Locate the cell with the specified text and output its (X, Y) center coordinate. 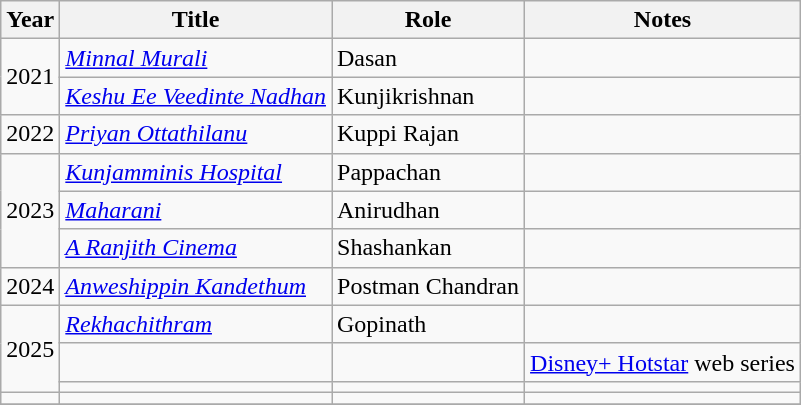
Title (196, 20)
A Ranjith Cinema (196, 248)
Kunjamminis Hospital (196, 172)
2025 (30, 348)
Role (428, 20)
Rekhachithram (196, 324)
Shashankan (428, 248)
Notes (663, 20)
Keshu Ee Veedinte Nadhan (196, 96)
Pappachan (428, 172)
Anweshippin Kandethum (196, 286)
Kunjikrishnan (428, 96)
2022 (30, 134)
2023 (30, 210)
Kuppi Rajan (428, 134)
2024 (30, 286)
Priyan Ottathilanu (196, 134)
Maharani (196, 210)
Disney+ Hotstar web series (663, 362)
Year (30, 20)
Gopinath (428, 324)
Postman Chandran (428, 286)
Dasan (428, 58)
Minnal Murali (196, 58)
2021 (30, 77)
Anirudhan (428, 210)
